Return (X, Y) of the center of cell containing provided text 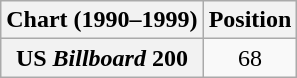
68 (250, 58)
Position (250, 20)
US Billboard 200 (102, 58)
Chart (1990–1999) (102, 20)
